Scan for the cell matching the given text and deliver its (X, Y) coordinate at center. 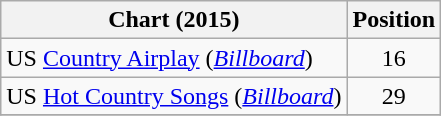
29 (394, 96)
US Country Airplay (Billboard) (174, 58)
US Hot Country Songs (Billboard) (174, 96)
16 (394, 58)
Position (394, 20)
Chart (2015) (174, 20)
